Return the [X, Y] coordinate for the center point of the cell that contains the specified text.  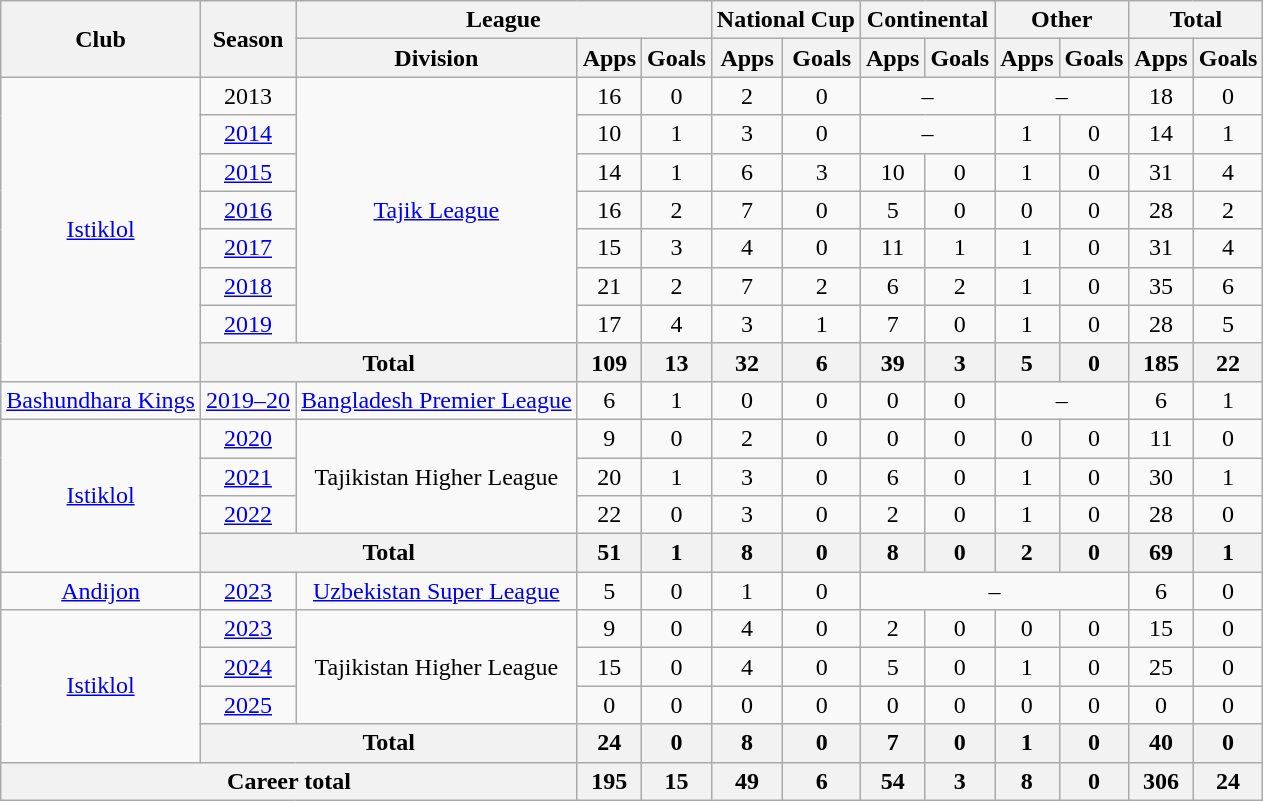
17 [609, 324]
54 [892, 781]
25 [1161, 667]
2015 [248, 172]
2017 [248, 248]
Uzbekistan Super League [437, 591]
69 [1161, 553]
306 [1161, 781]
2019 [248, 324]
2013 [248, 96]
2021 [248, 477]
18 [1161, 96]
2024 [248, 667]
30 [1161, 477]
2025 [248, 705]
Other [1062, 20]
League [504, 20]
20 [609, 477]
National Cup [786, 20]
35 [1161, 286]
Career total [289, 781]
Tajik League [437, 210]
21 [609, 286]
Division [437, 58]
2019–20 [248, 400]
2014 [248, 134]
Bangladesh Premier League [437, 400]
Season [248, 39]
2018 [248, 286]
Continental [927, 20]
13 [677, 362]
185 [1161, 362]
32 [747, 362]
40 [1161, 743]
39 [892, 362]
49 [747, 781]
195 [609, 781]
2016 [248, 210]
2020 [248, 438]
Bashundhara Kings [101, 400]
2022 [248, 515]
Andijon [101, 591]
51 [609, 553]
Club [101, 39]
109 [609, 362]
